Extract the [X, Y] coordinate from the center of the cell holding the provided text.  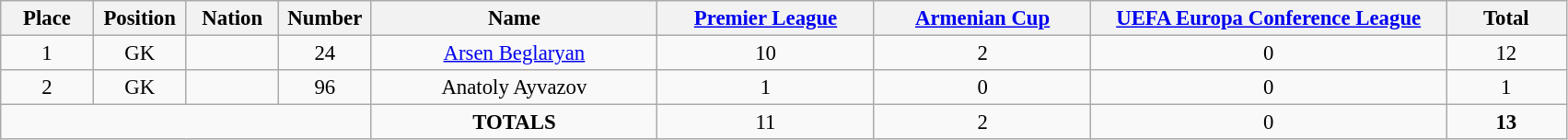
11 [766, 122]
Position [140, 18]
96 [326, 87]
Anatoly Ayvazov [514, 87]
TOTALS [514, 122]
Number [326, 18]
UEFA Europa Conference League [1269, 18]
13 [1506, 122]
12 [1506, 53]
Name [514, 18]
Premier League [766, 18]
Nation [232, 18]
Place [48, 18]
Total [1506, 18]
Arsen Beglaryan [514, 53]
24 [326, 53]
10 [766, 53]
Armenian Cup [982, 18]
